Scan for the cell matching the given text and deliver its (x, y) coordinate at center. 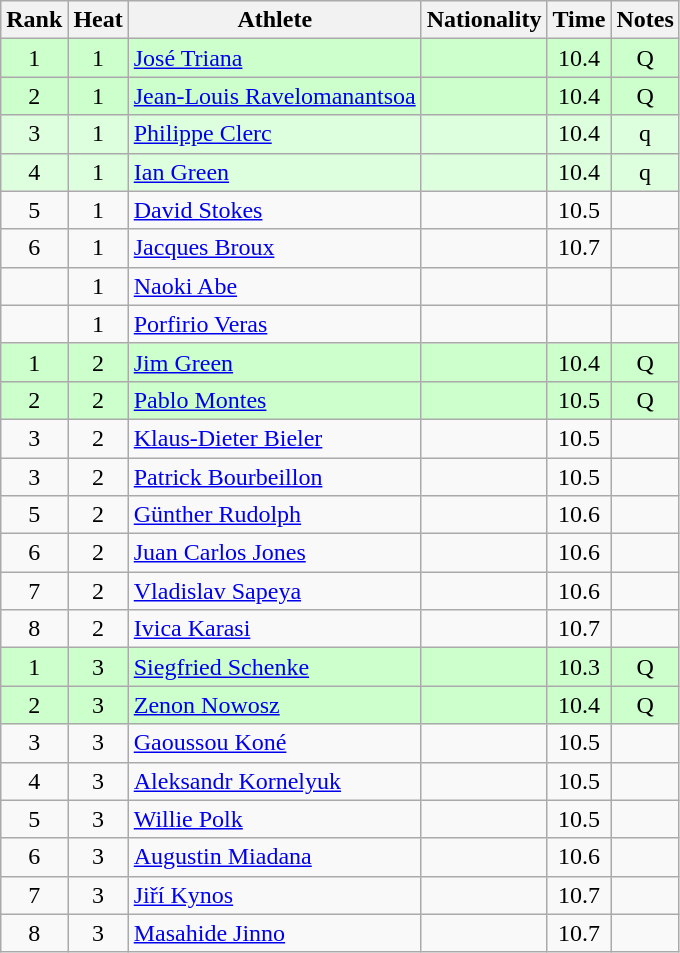
Siegfried Schenke (274, 667)
Jiří Kynos (274, 895)
Time (579, 20)
Philippe Clerc (274, 134)
Naoki Abe (274, 286)
Patrick Bourbeillon (274, 477)
Willie Polk (274, 819)
Zenon Nowosz (274, 705)
Heat (98, 20)
Ivica Karasi (274, 629)
Ian Green (274, 172)
David Stokes (274, 210)
Rank (34, 20)
Vladislav Sapeya (274, 591)
Jean-Louis Ravelomanantsoa (274, 96)
Jacques Broux (274, 248)
Nationality (484, 20)
Gaoussou Koné (274, 743)
10.3 (579, 667)
Porfirio Veras (274, 324)
Augustin Miadana (274, 857)
Aleksandr Kornelyuk (274, 781)
José Triana (274, 58)
Pablo Montes (274, 400)
Juan Carlos Jones (274, 553)
Notes (645, 20)
Klaus-Dieter Bieler (274, 438)
Athlete (274, 20)
Masahide Jinno (274, 933)
Günther Rudolph (274, 515)
Jim Green (274, 362)
